Find where the given text appears and provide that cell's center as [X, Y] coordinate. 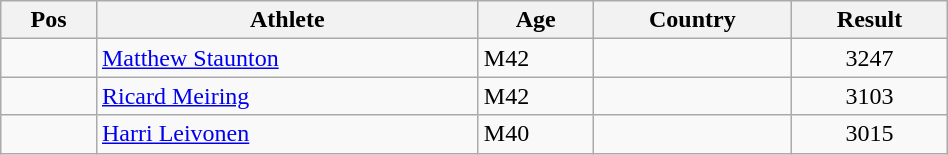
Matthew Staunton [287, 58]
Pos [49, 20]
Ricard Meiring [287, 96]
Athlete [287, 20]
Result [870, 20]
3247 [870, 58]
Age [536, 20]
3015 [870, 134]
3103 [870, 96]
Harri Leivonen [287, 134]
M40 [536, 134]
Country [692, 20]
